Determine the [X, Y] coordinate at the center of the cell enclosing the given text.  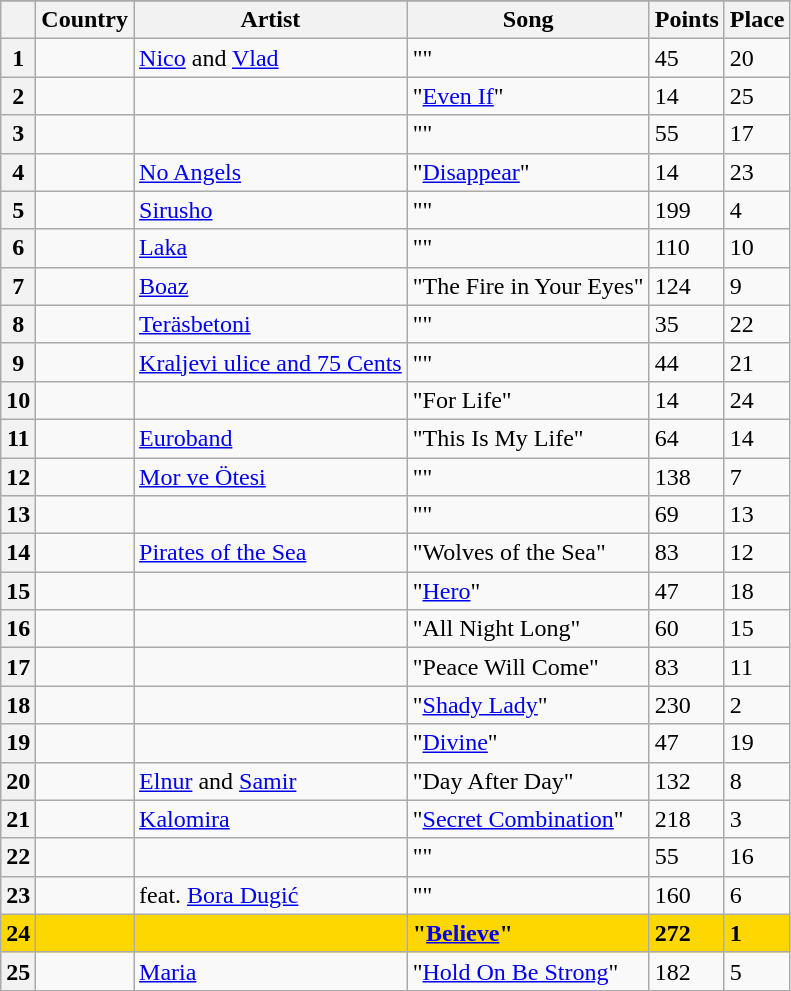
"Day After Day" [528, 781]
Song [528, 20]
132 [686, 781]
45 [686, 58]
110 [686, 248]
"The Fire in Your Eyes" [528, 286]
"Hold On Be Strong" [528, 971]
Kalomira [271, 819]
60 [686, 629]
218 [686, 819]
Boaz [271, 286]
Place [757, 20]
64 [686, 438]
199 [686, 210]
"This Is My Life" [528, 438]
230 [686, 705]
Pirates of the Sea [271, 553]
138 [686, 477]
"Disappear" [528, 172]
"For Life" [528, 400]
44 [686, 362]
"All Night Long" [528, 629]
No Angels [271, 172]
Sirusho [271, 210]
272 [686, 933]
"Wolves of the Sea" [528, 553]
"Peace Will Come" [528, 667]
"Secret Combination" [528, 819]
Laka [271, 248]
182 [686, 971]
"Believe" [528, 933]
124 [686, 286]
Points [686, 20]
Country [85, 20]
Teräsbetoni [271, 324]
"Divine" [528, 743]
Maria [271, 971]
Kraljevi ulice and 75 Cents [271, 362]
"Even If" [528, 96]
"Shady Lady" [528, 705]
Elnur and Samir [271, 781]
feat. Bora Dugić [271, 895]
"Hero" [528, 591]
160 [686, 895]
Mor ve Ötesi [271, 477]
35 [686, 324]
Nico and Vlad [271, 58]
Euroband [271, 438]
Artist [271, 20]
69 [686, 515]
